Output the (X, Y) coordinate of the center of the cell containing the given text.  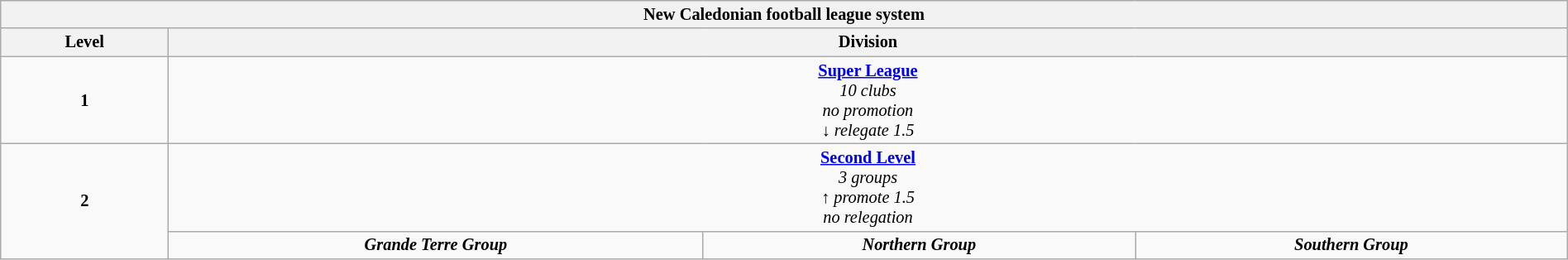
Level (84, 42)
Southern Group (1351, 245)
Super League10 clubsno promotion↓ relegate 1.5 (868, 100)
Division (868, 42)
Second Level3 groups↑ promote 1.5no relegation (868, 187)
2 (84, 200)
Northern Group (920, 245)
New Caledonian football league system (784, 14)
Grande Terre Group (436, 245)
1 (84, 100)
